Extract the [X, Y] coordinate from the center of the cell holding the provided text.  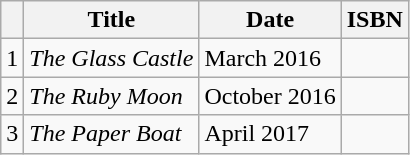
2 [12, 96]
The Ruby Moon [112, 96]
The Paper Boat [112, 134]
Title [112, 20]
ISBN [374, 20]
1 [12, 58]
Date [270, 20]
March 2016 [270, 58]
The Glass Castle [112, 58]
April 2017 [270, 134]
October 2016 [270, 96]
3 [12, 134]
